Find where the given text appears and provide that cell's center as [X, Y] coordinate. 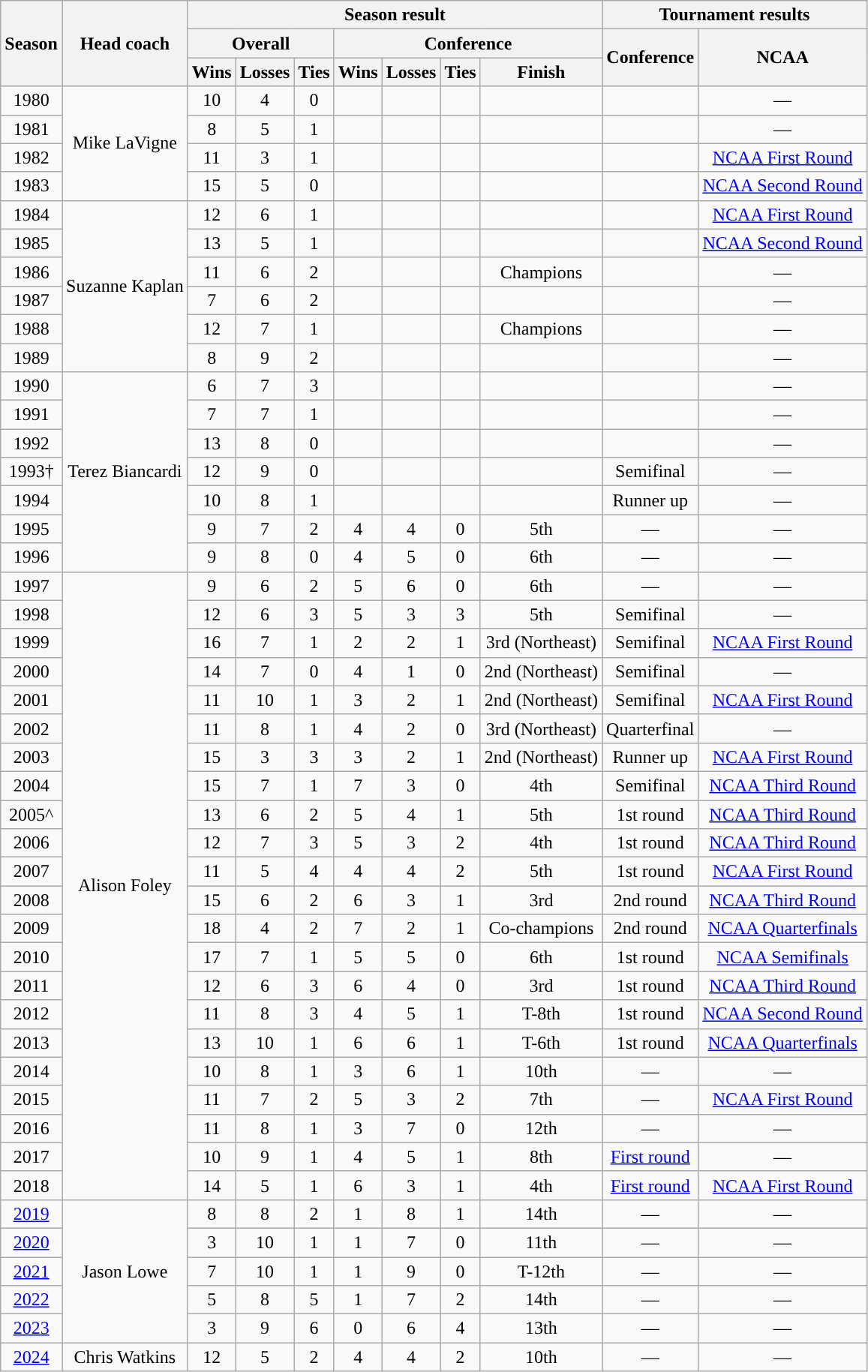
Season [32, 44]
2005^ [32, 814]
Head coach [125, 44]
1987 [32, 300]
2015 [32, 1100]
2000 [32, 671]
1986 [32, 272]
Suzanne Kaplan [125, 286]
1997 [32, 586]
7th [541, 1100]
1981 [32, 129]
2020 [32, 1242]
2009 [32, 929]
1984 [32, 215]
1985 [32, 243]
13th [541, 1328]
1998 [32, 614]
2007 [32, 872]
2023 [32, 1328]
2003 [32, 757]
1996 [32, 557]
Terez Biancardi [125, 472]
T-6th [541, 1043]
Tournament results [735, 15]
Co-champions [541, 929]
2013 [32, 1043]
T-12th [541, 1271]
2016 [32, 1128]
2014 [32, 1071]
2001 [32, 700]
Jason Lowe [125, 1271]
Quarterfinal [650, 728]
Finish [541, 72]
Alison Foley [125, 885]
2002 [32, 728]
16 [212, 643]
T-8th [541, 1014]
2021 [32, 1271]
Overall [261, 44]
8th [541, 1157]
1989 [32, 358]
1999 [32, 643]
2010 [32, 957]
1982 [32, 158]
NCAA Semifinals [782, 957]
1994 [32, 500]
17 [212, 957]
1991 [32, 415]
2008 [32, 900]
NCAA [782, 58]
2011 [32, 986]
1995 [32, 529]
2017 [32, 1157]
Season result [395, 15]
2019 [32, 1214]
1980 [32, 101]
1983 [32, 186]
2022 [32, 1300]
2004 [32, 785]
Chris Watkins [125, 1357]
2006 [32, 843]
2018 [32, 1185]
2024 [32, 1357]
18 [212, 929]
1992 [32, 443]
11th [541, 1242]
Mike LaVigne [125, 143]
1988 [32, 329]
1990 [32, 386]
2012 [32, 1014]
1993† [32, 472]
12th [541, 1128]
